Capture the cell that displays the provided text and extract its [X, Y] central coordinate. 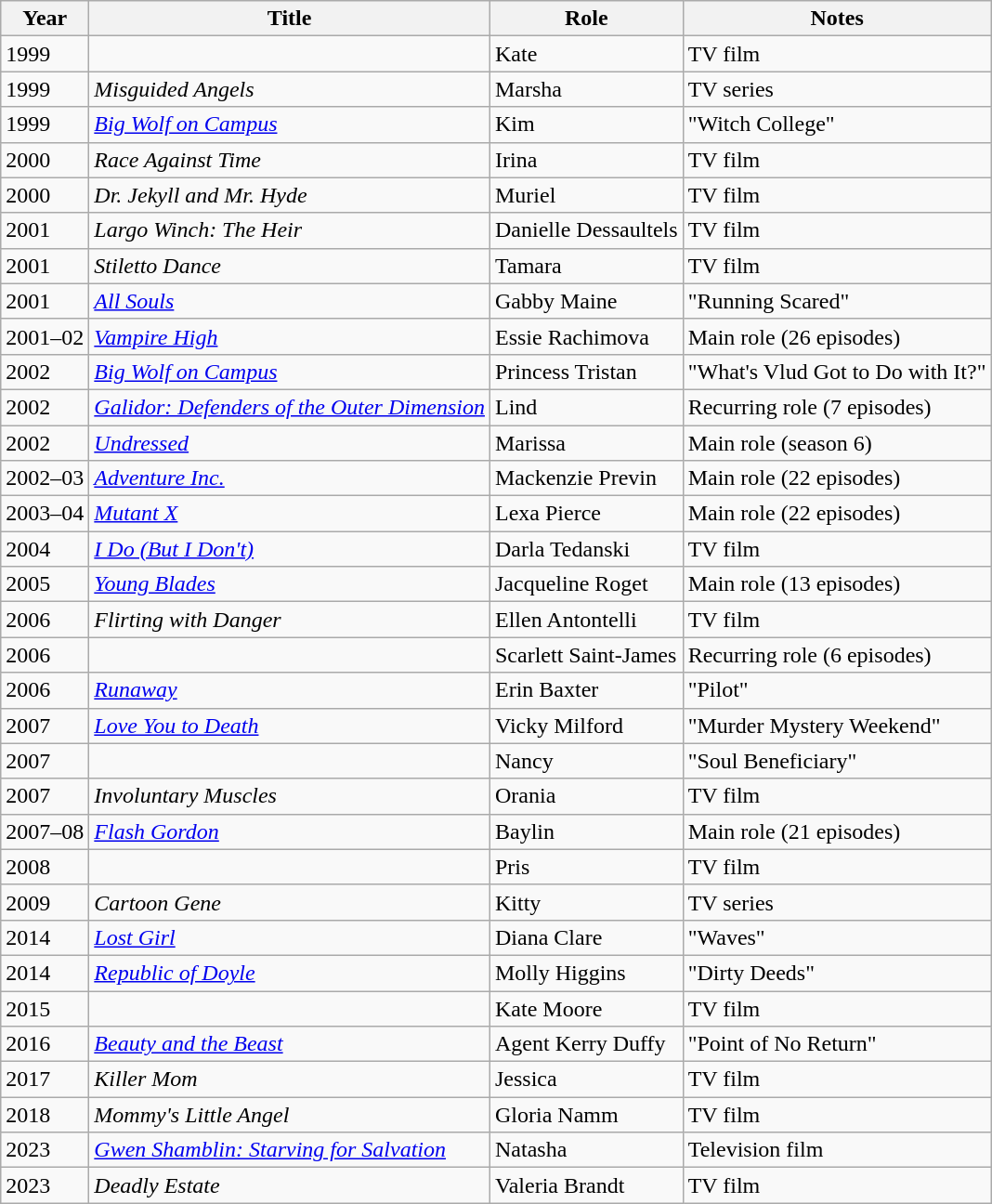
Molly Higgins [586, 973]
Kate Moore [586, 1008]
Television film [837, 1150]
Danielle Dessaultels [586, 230]
"Waves" [837, 937]
Valeria Brandt [586, 1185]
Mommy's Little Angel [290, 1115]
Lost Girl [290, 937]
2009 [45, 902]
Natasha [586, 1150]
2005 [45, 584]
"Murder Mystery Weekend" [837, 726]
"Dirty Deeds" [837, 973]
Lexa Pierce [586, 514]
Gloria Namm [586, 1115]
Year [45, 19]
Jacqueline Roget [586, 584]
Main role (season 6) [837, 443]
Runaway [290, 690]
Ellen Antontelli [586, 620]
"Witch College" [837, 124]
Kate [586, 54]
Deadly Estate [290, 1185]
2003–04 [45, 514]
"Pilot" [837, 690]
Agent Kerry Duffy [586, 1044]
2015 [45, 1008]
Stiletto Dance [290, 266]
Recurring role (6 episodes) [837, 655]
Largo Winch: The Heir [290, 230]
Adventure Inc. [290, 478]
Notes [837, 19]
Main role (13 episodes) [837, 584]
Dr. Jekyll and Mr. Hyde [290, 195]
Gwen Shamblin: Starving for Salvation [290, 1150]
Killer Mom [290, 1080]
2016 [45, 1044]
"What's Vlud Got to Do with It?" [837, 372]
"Running Scared" [837, 301]
Kitty [586, 902]
Undressed [290, 443]
Princess Tristan [586, 372]
Mackenzie Previn [586, 478]
Role [586, 19]
Marissa [586, 443]
Galidor: Defenders of the Outer Dimension [290, 407]
Misguided Angels [290, 89]
Lind [586, 407]
2002–03 [45, 478]
Gabby Maine [586, 301]
2007–08 [45, 831]
2008 [45, 867]
Involuntary Muscles [290, 796]
Cartoon Gene [290, 902]
Young Blades [290, 584]
Darla Tedanski [586, 549]
Race Against Time [290, 160]
All Souls [290, 301]
Flirting with Danger [290, 620]
Pris [586, 867]
Republic of Doyle [290, 973]
Mutant X [290, 514]
Essie Rachimova [586, 336]
"Point of No Return" [837, 1044]
Love You to Death [290, 726]
Scarlett Saint-James [586, 655]
2004 [45, 549]
Marsha [586, 89]
I Do (But I Don't) [290, 549]
Baylin [586, 831]
Kim [586, 124]
Nancy [586, 761]
Title [290, 19]
Orania [586, 796]
Jessica [586, 1080]
Vampire High [290, 336]
2001–02 [45, 336]
Muriel [586, 195]
Flash Gordon [290, 831]
Diana Clare [586, 937]
Beauty and the Beast [290, 1044]
Vicky Milford [586, 726]
2018 [45, 1115]
"Soul Beneficiary" [837, 761]
Main role (21 episodes) [837, 831]
Erin Baxter [586, 690]
2017 [45, 1080]
Recurring role (7 episodes) [837, 407]
Main role (26 episodes) [837, 336]
Tamara [586, 266]
Irina [586, 160]
